Detect which cell encompasses the target text, then output its [x, y] center coordinate. 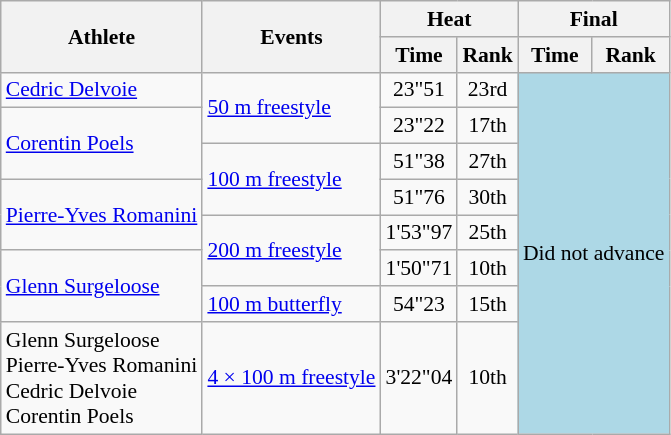
Cedric Delvoie [102, 90]
Athlete [102, 36]
Heat [450, 19]
17th [488, 126]
4 × 100 m freestyle [291, 378]
1'50"71 [420, 269]
Glenn SurgeloosePierre-Yves RomaniniCedric DelvoieCorentin Poels [102, 378]
Final [594, 19]
1'53"97 [420, 233]
25th [488, 233]
27th [488, 162]
3'22"04 [420, 378]
200 m freestyle [291, 250]
Events [291, 36]
50 m freestyle [291, 108]
Glenn Surgeloose [102, 286]
Pierre-Yves Romanini [102, 214]
54"23 [420, 304]
15th [488, 304]
23rd [488, 90]
Did not advance [594, 253]
30th [488, 197]
23"51 [420, 90]
51"38 [420, 162]
51"76 [420, 197]
100 m freestyle [291, 180]
23"22 [420, 126]
Corentin Poels [102, 144]
100 m butterfly [291, 304]
